Scan for the cell matching the given text and deliver its (X, Y) coordinate at center. 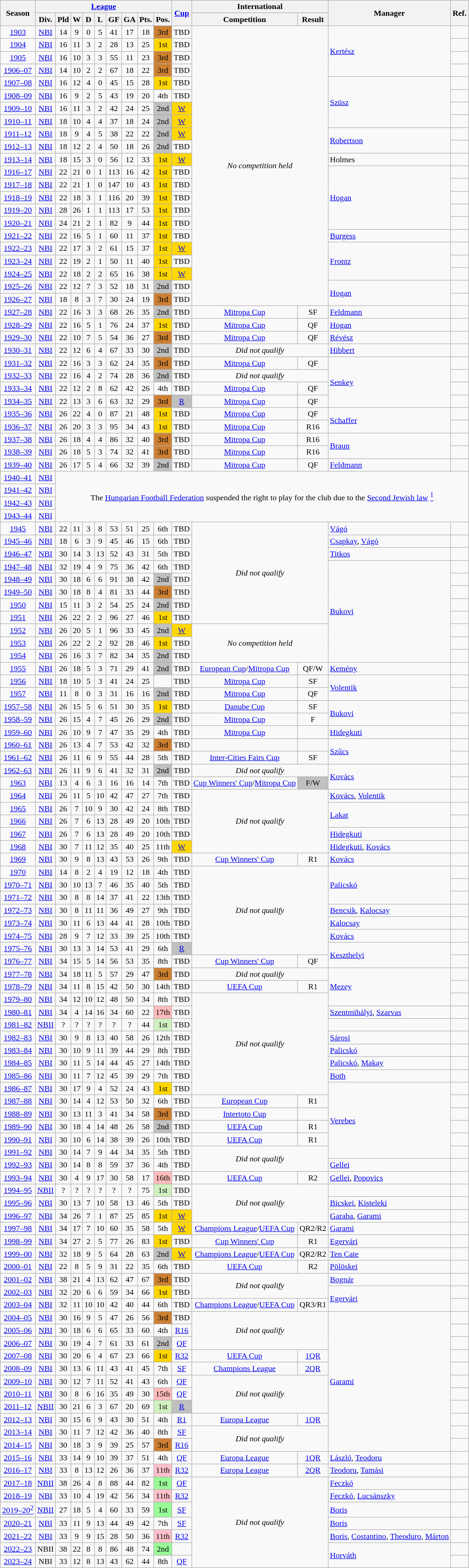
1947–48 (18, 567)
1930–31 (18, 350)
2015–16 (18, 1458)
QF/W (313, 668)
1997–98 (18, 1229)
1996–97 (18, 1216)
1905 (18, 58)
Szűcs (390, 751)
15th (163, 1394)
1954 (18, 656)
2012–13 (18, 1420)
2000–01 (18, 1267)
Sárosi (390, 1038)
Keszthelyi (390, 955)
1973–74 (18, 923)
European Cup/Mitropa Cup (245, 668)
1978–79 (18, 987)
Ten Cate (390, 1254)
Intertoto Cup (245, 1114)
1909–10 (18, 108)
1999–00 (18, 1254)
1938–39 (18, 452)
16th (163, 1177)
1903 (18, 32)
Result (313, 19)
1927–28 (18, 312)
1977–78 (18, 974)
1982–83 (18, 1038)
88 (114, 1483)
85 (146, 1216)
1995–96 (18, 1203)
GF (114, 19)
1932–33 (18, 376)
Ref. (459, 13)
F/W (313, 783)
1920–21 (18, 223)
1943–44 (18, 516)
1928–29 (18, 325)
1913–14 (18, 160)
Kalocsay (390, 923)
1921–22 (18, 236)
Boris, Costantino, Theoduro, Márton (390, 1536)
Both (390, 1076)
1966 (18, 821)
1908–09 (18, 96)
1992–93 (18, 1165)
Lakat (390, 815)
1950 (18, 605)
1984–85 (18, 1063)
2022–23 (18, 1549)
1906–07 (18, 70)
1951 (18, 618)
64 (114, 1254)
Bicskei, Kisteleki (390, 1203)
2005–06 (18, 1330)
2011–12 (18, 1407)
147 (114, 185)
1940–41 (18, 478)
Gellei, Popovics (390, 1177)
17th (163, 1012)
Pos. (163, 19)
1953 (18, 643)
2013–14 (18, 1432)
Szentmihályi, Szarvas (390, 1012)
Szüsz (390, 102)
2016–17 (18, 1470)
1988–89 (18, 1114)
1970 (18, 872)
Bencsik, Kalocsay (390, 910)
68 (114, 312)
Inter-Cities Fairs Cup (245, 757)
2023–24 (18, 1562)
Kemény (390, 668)
1976–77 (18, 961)
1969 (18, 859)
Kertész (390, 51)
Braun (390, 446)
Div. (45, 19)
1946–47 (18, 554)
1958–59 (18, 719)
1990–91 (18, 1139)
Frontz (390, 261)
95 (114, 427)
Season (18, 13)
2002–03 (18, 1292)
L (100, 19)
Senkey (390, 382)
Vágó (390, 528)
2003–04 (18, 1305)
2004–05 (18, 1318)
1941–42 (18, 490)
Danube Cup (245, 707)
2008–09 (18, 1368)
Palicskó, Makay (390, 1063)
1960–61 (18, 745)
1957 (18, 694)
1983–84 (18, 1050)
1922–23 (18, 248)
1948–49 (18, 580)
1907–08 (18, 83)
Verebes (390, 1120)
2010–11 (18, 1394)
1934–35 (18, 401)
13th (163, 898)
Pts. (146, 19)
The Hungarian Football Federation suspended the right to play for the club due to the Second Jewish law 1 (262, 497)
1939–40 (18, 465)
91 (114, 580)
1955 (18, 668)
83 (146, 1241)
1937–38 (18, 439)
1987–88 (18, 1101)
71 (114, 668)
2009–10 (18, 1381)
Burgess (390, 236)
1994–95 (18, 1190)
GA (130, 19)
1968 (18, 847)
Schaffer (390, 420)
1942–43 (18, 503)
1986–87 (18, 1088)
1923–24 (18, 261)
Pölöskei (390, 1267)
Gellei (390, 1165)
1931–32 (18, 363)
Hidegkuti, Kovács (390, 847)
81 (114, 592)
Garaba, Garami (390, 1216)
Révész (390, 337)
Holmes (390, 160)
1980–81 (18, 1012)
1933–34 (18, 389)
Mezey (390, 987)
76 (114, 325)
1929–30 (18, 337)
1910–11 (18, 121)
Feczkó, Lucsánszky (390, 1496)
2014–15 (18, 1445)
1957–58 (18, 707)
1956 (18, 681)
92 (114, 643)
International (260, 7)
László, Teodoru (390, 1458)
Volentik (390, 688)
League (104, 7)
1917–18 (18, 185)
77 (114, 1241)
QR3/R1 (313, 1305)
1963 (18, 783)
Cup Winners' Cup/Mitropa Cup (245, 783)
2017–18 (18, 1483)
1991–92 (18, 1152)
1912–13 (18, 146)
1981–82 (18, 1025)
1916–17 (18, 172)
2001–02 (18, 1279)
Robertson (390, 140)
1936–37 (18, 427)
Competition (245, 19)
2021–22 (18, 1536)
1989–90 (18, 1127)
Horváth (390, 1555)
1974–75 (18, 936)
1959–60 (18, 732)
Bognár (390, 1279)
1949–50 (18, 592)
116 (114, 198)
1985–86 (18, 1076)
1965 (18, 809)
1970–71 (18, 885)
Cup (182, 13)
Manager (390, 13)
Hibbert (390, 350)
1904 (18, 45)
2018–19 (18, 1496)
Titkos (390, 554)
1967 (18, 834)
1926–27 (18, 299)
D (88, 19)
Teodoru, Tamási (390, 1470)
69 (146, 1407)
1925–26 (18, 287)
2007–08 (18, 1356)
1964 (18, 796)
Feczkó (390, 1483)
1993–94 (18, 1177)
1962–63 (18, 770)
2019–202 (18, 1509)
1919–20 (18, 210)
12th (163, 1038)
1971–72 (18, 898)
Champions League (245, 1368)
Kovács, Volentik (390, 796)
Csapkay, Vágó (390, 541)
European Cup (245, 1101)
1975–76 (18, 948)
2020–21 (18, 1524)
1952 (18, 630)
1911–12 (18, 134)
1998–99 (18, 1241)
1924–25 (18, 274)
Pld (63, 19)
F (313, 719)
1918–19 (18, 198)
1935–36 (18, 414)
2006–07 (18, 1343)
1945 (18, 528)
1945–46 (18, 541)
1972–73 (18, 910)
1961–62 (18, 757)
1979–80 (18, 1000)
